Locate the cell with the specified text and output its [x, y] center coordinate. 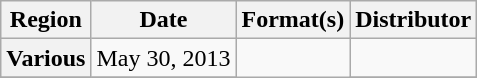
Region [46, 20]
Various [46, 58]
Distributor [414, 20]
Format(s) [293, 20]
May 30, 2013 [164, 58]
Date [164, 20]
